Identify which cell holds the provided text, then report its (X, Y) central coordinate. 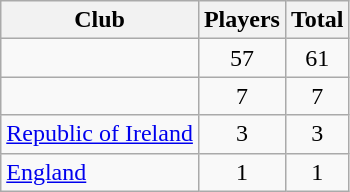
Total (317, 20)
Club (100, 20)
Players (242, 20)
61 (317, 58)
England (100, 172)
57 (242, 58)
Republic of Ireland (100, 134)
